Search for the cell housing the specified text and yield its (X, Y) center coordinate. 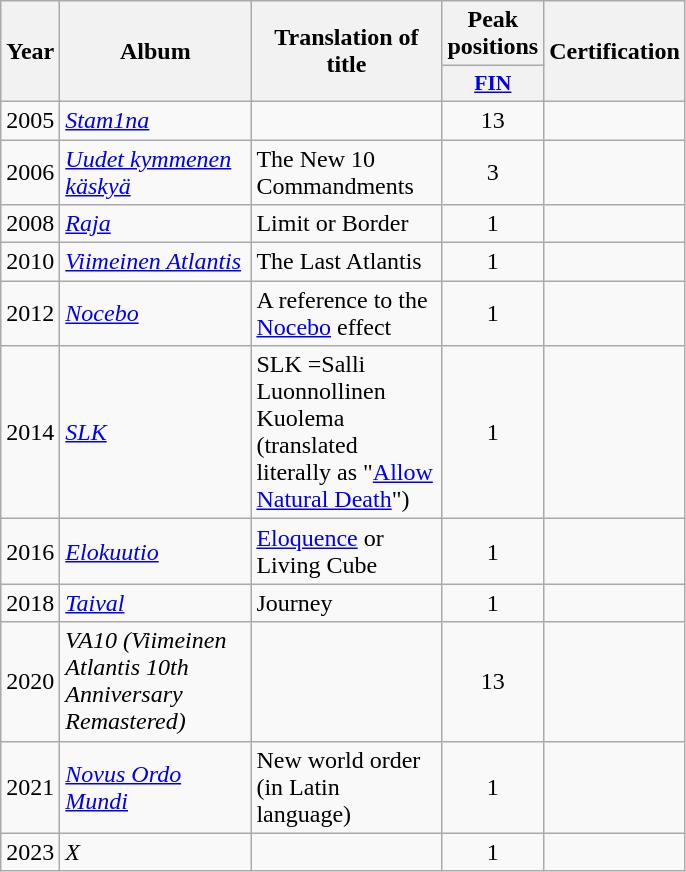
The New 10 Commandments (346, 172)
2016 (30, 552)
Journey (346, 603)
2023 (30, 852)
SLK (156, 432)
Nocebo (156, 314)
The Last Atlantis (346, 262)
Limit or Border (346, 224)
2010 (30, 262)
Certification (615, 52)
Album (156, 52)
New world order (in Latin language) (346, 787)
2020 (30, 682)
3 (493, 172)
2012 (30, 314)
Eloquence or Living Cube (346, 552)
Peak positions (493, 34)
2021 (30, 787)
X (156, 852)
SLK =Salli Luonnollinen Kuolema (translated literally as "Allow Natural Death") (346, 432)
Novus Ordo Mundi (156, 787)
2018 (30, 603)
Uudet kymmenen käskyä (156, 172)
VA10 (Viimeinen Atlantis 10th Anniversary Remastered) (156, 682)
Raja (156, 224)
A reference to the Nocebo effect (346, 314)
Translation of title (346, 52)
Year (30, 52)
Viimeinen Atlantis (156, 262)
FIN (493, 84)
Elokuutio (156, 552)
2005 (30, 120)
2006 (30, 172)
2008 (30, 224)
Stam1na (156, 120)
Taival (156, 603)
2014 (30, 432)
